Search for the cell housing the specified text and yield its [X, Y] center coordinate. 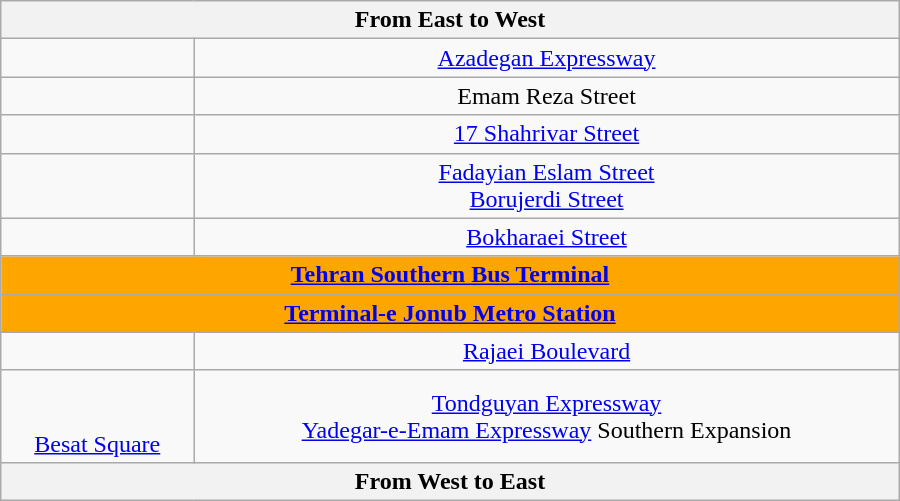
17 Shahrivar Street [546, 134]
Tehran Southern Bus Terminal [450, 275]
Fadayian Eslam Street Borujerdi Street [546, 186]
Besat Square [98, 416]
Bokharaei Street [546, 237]
Emam Reza Street [546, 96]
Terminal-e Jonub Metro Station [450, 313]
Rajaei Boulevard [546, 351]
Azadegan Expressway [546, 58]
Tondguyan Expressway Yadegar-e-Emam Expressway Southern Expansion [546, 416]
From West to East [450, 481]
From East to West [450, 20]
